Extract the [x, y] coordinate from the center of the cell holding the provided text.  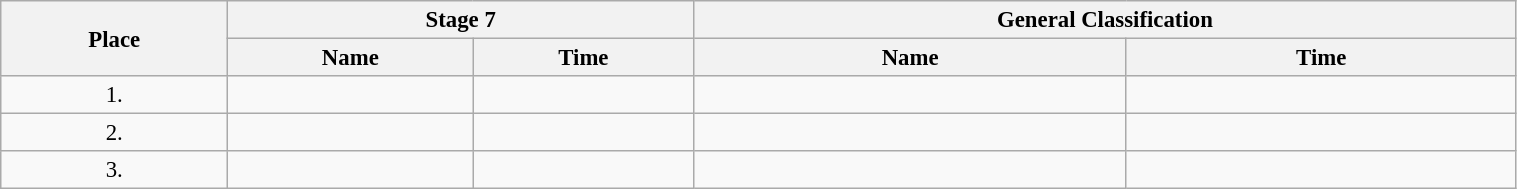
Place [114, 38]
2. [114, 133]
3. [114, 170]
1. [114, 95]
General Classification [1105, 20]
Stage 7 [461, 20]
